Extract the (x, y) coordinate from the center of the cell holding the provided text.  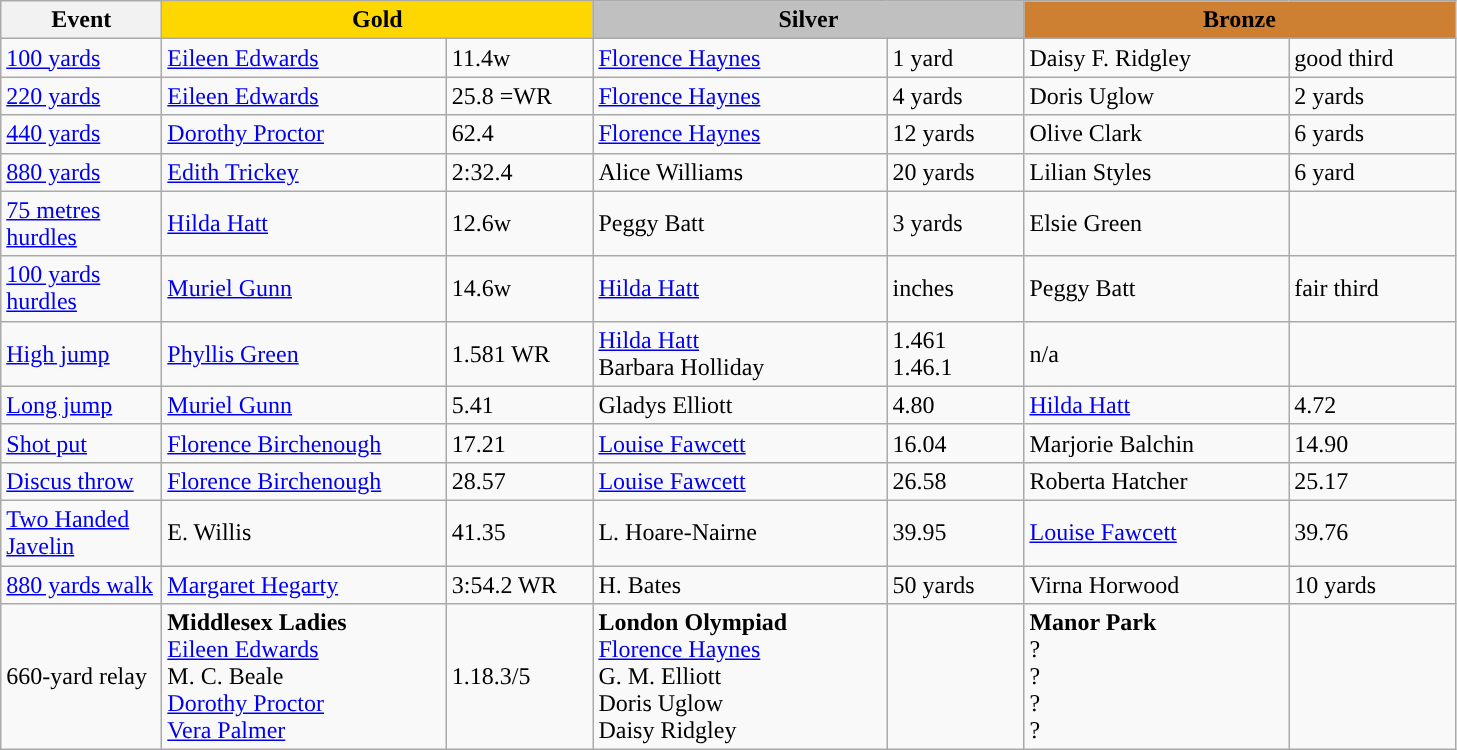
6 yard (1372, 172)
Margaret Hegarty (304, 585)
Event (82, 20)
L. Hoare-Nairne (740, 532)
Phyllis Green (304, 354)
62.4 (520, 134)
Gladys Elliott (740, 405)
39.76 (1372, 532)
12.6w (520, 224)
4 yards (956, 96)
fair third (1372, 288)
Marjorie Balchin (1156, 443)
High jump (82, 354)
inches (956, 288)
28.57 (520, 481)
100 yards hurdles (82, 288)
Hilda Hatt Barbara Holliday (740, 354)
2 yards (1372, 96)
E. Willis (304, 532)
5.41 (520, 405)
14.6w (520, 288)
Gold (378, 20)
n/a (1156, 354)
11.4w (520, 58)
440 yards (82, 134)
Two Handed Javelin (82, 532)
Dorothy Proctor (304, 134)
660-yard relay (82, 677)
880 yards (82, 172)
4.72 (1372, 405)
14.90 (1372, 443)
Long jump (82, 405)
Silver (808, 20)
25.8 =WR (520, 96)
3:54.2 WR (520, 585)
1.18.3/5 (520, 677)
12 yards (956, 134)
H. Bates (740, 585)
London OlympiadFlorence HaynesG. M. ElliottDoris UglowDaisy Ridgley (740, 677)
Daisy F. Ridgley (1156, 58)
39.95 (956, 532)
Shot put (82, 443)
Virna Horwood (1156, 585)
Alice Williams (740, 172)
220 yards (82, 96)
Elsie Green (1156, 224)
3 yards (956, 224)
1.4611.46.1 (956, 354)
17.21 (520, 443)
1.581 WR (520, 354)
100 yards (82, 58)
25.17 (1372, 481)
20 yards (956, 172)
2:32.4 (520, 172)
Bronze (1240, 20)
Edith Trickey (304, 172)
Olive Clark (1156, 134)
16.04 (956, 443)
Discus throw (82, 481)
good third (1372, 58)
Roberta Hatcher (1156, 481)
6 yards (1372, 134)
26.58 (956, 481)
10 yards (1372, 585)
Middlesex LadiesEileen EdwardsM. C. BealeDorothy ProctorVera Palmer (304, 677)
4.80 (956, 405)
50 yards (956, 585)
Manor Park???? (1156, 677)
Lilian Styles (1156, 172)
75 metres hurdles (82, 224)
880 yards walk (82, 585)
1 yard (956, 58)
41.35 (520, 532)
Doris Uglow (1156, 96)
